Extract the [x, y] coordinate from the center of the cell holding the provided text.  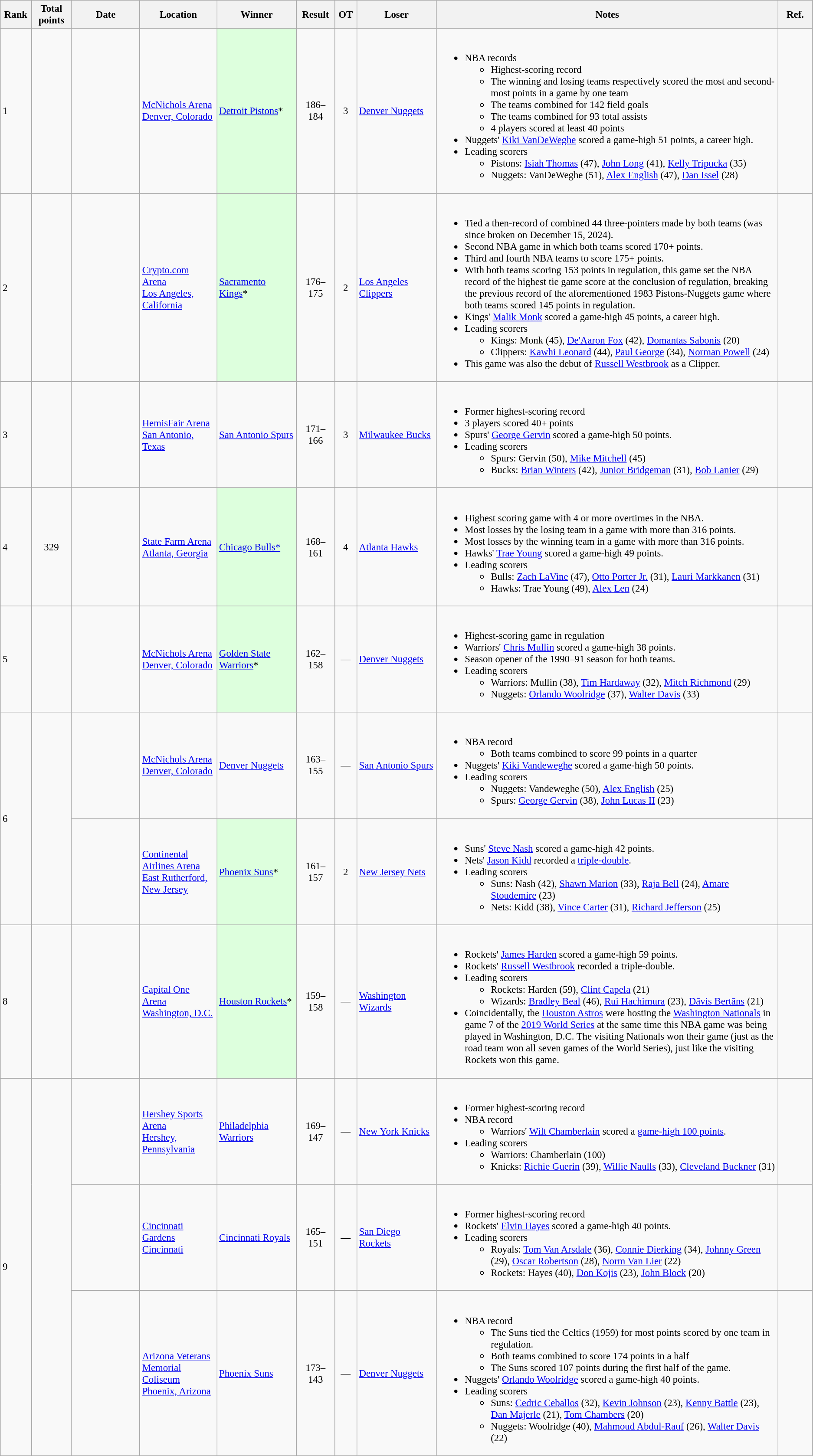
5 [16, 659]
Sacramento Kings* [257, 288]
163–155 [315, 765]
Continental Airlines ArenaEast Rutherford, New Jersey [178, 872]
Location [178, 15]
162–158 [315, 659]
186–184 [315, 111]
Crypto.com ArenaLos Angeles, California [178, 288]
Detroit Pistons* [257, 111]
Rank [16, 15]
OT [345, 15]
Ref. [796, 15]
9 [16, 1267]
New York Knicks [397, 1131]
Result [315, 15]
Notes [607, 15]
Los Angeles Clippers [397, 288]
Golden State Warriors* [257, 659]
159–158 [315, 1002]
Washington Wizards [397, 1002]
Date [106, 15]
165–151 [315, 1238]
Chicago Bulls* [257, 547]
161–157 [315, 872]
San Diego Rockets [397, 1238]
HemisFair ArenaSan Antonio, Texas [178, 435]
Capital One ArenaWashington, D.C. [178, 1002]
Cincinnati GardensCincinnati [178, 1238]
Phoenix Suns* [257, 872]
Houston Rockets* [257, 1002]
176–175 [315, 288]
Hershey Sports ArenaHershey, Pennsylvania [178, 1131]
New Jersey Nets [397, 872]
Loser [397, 15]
State Farm ArenaAtlanta, Georgia [178, 547]
329 [51, 547]
6 [16, 818]
Winner [257, 15]
Philadelphia Warriors [257, 1131]
Total points [51, 15]
Cincinnati Royals [257, 1238]
168–161 [315, 547]
171–166 [315, 435]
Milwaukee Bucks [397, 435]
Atlanta Hawks [397, 547]
1 [16, 111]
Arizona Veterans Memorial ColiseumPhoenix, Arizona [178, 1373]
Phoenix Suns [257, 1373]
173–143 [315, 1373]
169–147 [315, 1131]
8 [16, 1002]
